Capture the cell that displays the provided text and extract its [X, Y] central coordinate. 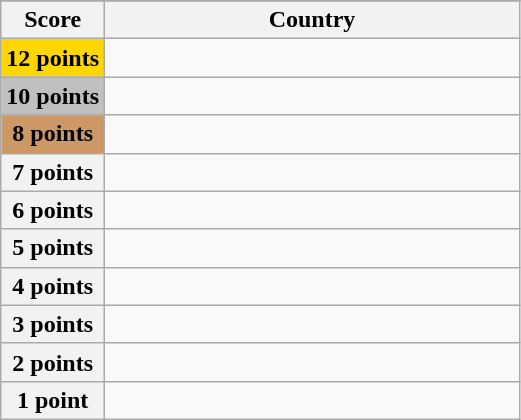
10 points [53, 96]
4 points [53, 286]
12 points [53, 58]
8 points [53, 134]
2 points [53, 362]
1 point [53, 400]
5 points [53, 248]
6 points [53, 210]
Country [312, 20]
7 points [53, 172]
Score [53, 20]
3 points [53, 324]
